Find where the given text appears and provide that cell's center as [x, y] coordinate. 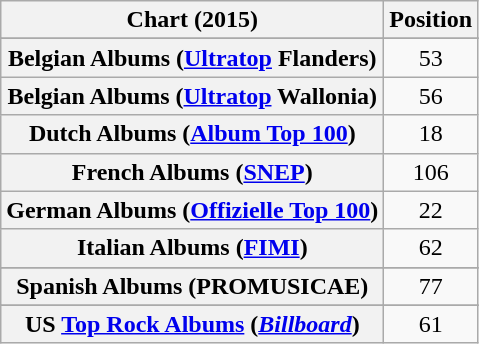
53 [431, 58]
Spanish Albums (PROMUSICAE) [192, 286]
German Albums (Offizielle Top 100) [192, 210]
US Top Rock Albums (Billboard) [192, 324]
61 [431, 324]
Italian Albums (FIMI) [192, 248]
77 [431, 286]
Belgian Albums (Ultratop Wallonia) [192, 96]
Position [431, 20]
French Albums (SNEP) [192, 172]
18 [431, 134]
56 [431, 96]
62 [431, 248]
106 [431, 172]
Belgian Albums (Ultratop Flanders) [192, 58]
Dutch Albums (Album Top 100) [192, 134]
Chart (2015) [192, 20]
22 [431, 210]
